Pinpoint the cell where the given text exists, returning its (X, Y) midpoint coordinate. 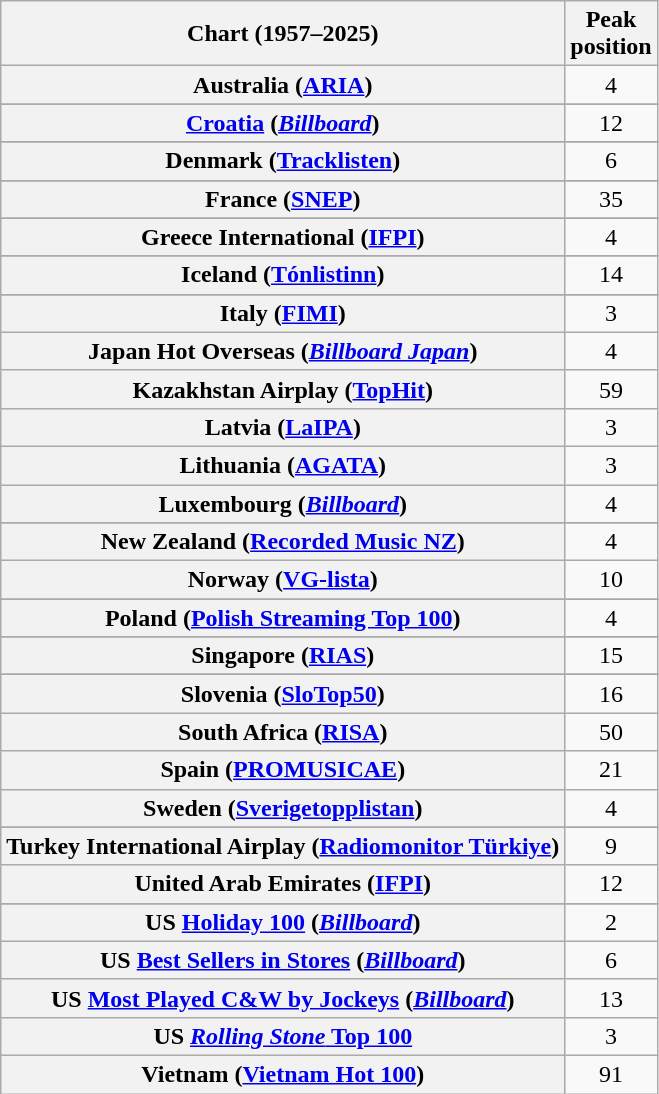
US Rolling Stone Top 100 (283, 1036)
Kazakhstan Airplay (TopHit) (283, 389)
Japan Hot Overseas (Billboard Japan) (283, 351)
Norway (VG-lista) (283, 580)
Sweden (Sverigetopplistan) (283, 808)
10 (611, 580)
21 (611, 770)
South Africa (RISA) (283, 732)
Italy (FIMI) (283, 313)
14 (611, 275)
16 (611, 694)
Greece International (IFPI) (283, 237)
Lithuania (AGATA) (283, 465)
Spain (PROMUSICAE) (283, 770)
13 (611, 998)
Denmark (Tracklisten) (283, 161)
Croatia (Billboard) (283, 123)
2 (611, 922)
Peakposition (611, 34)
50 (611, 732)
15 (611, 656)
59 (611, 389)
35 (611, 199)
New Zealand (Recorded Music NZ) (283, 542)
US Best Sellers in Stores (Billboard) (283, 960)
91 (611, 1074)
France (SNEP) (283, 199)
United Arab Emirates (IFPI) (283, 884)
Poland (Polish Streaming Top 100) (283, 618)
Turkey International Airplay (Radiomonitor Türkiye) (283, 846)
Vietnam (Vietnam Hot 100) (283, 1074)
Slovenia (SloTop50) (283, 694)
Chart (1957–2025) (283, 34)
US Holiday 100 (Billboard) (283, 922)
Latvia (LaIPA) (283, 427)
9 (611, 846)
US Most Played C&W by Jockeys (Billboard) (283, 998)
Luxembourg (Billboard) (283, 503)
Iceland (Tónlistinn) (283, 275)
Singapore (RIAS) (283, 656)
Australia (ARIA) (283, 85)
